From the cell containing the given text, extract its center point as (x, y) coordinate. 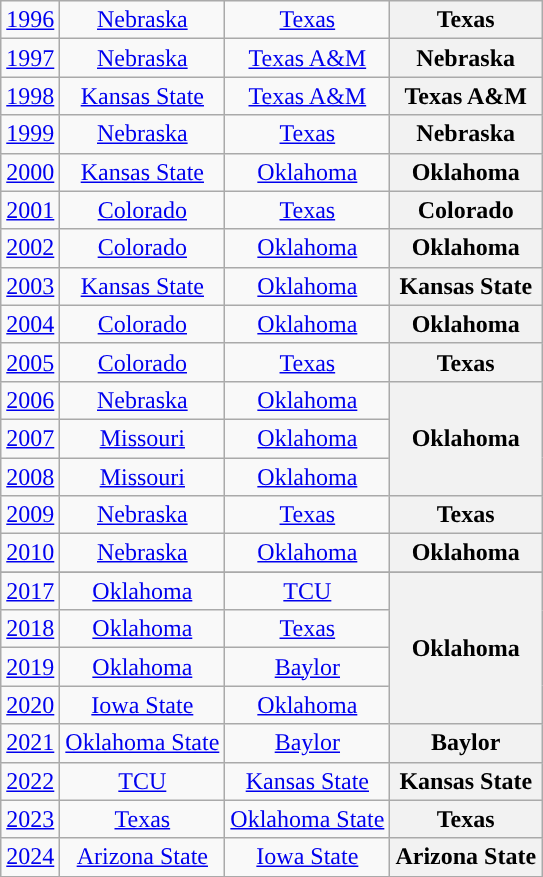
2004 (30, 324)
2021 (30, 743)
2018 (30, 629)
2003 (30, 286)
1999 (30, 134)
1997 (30, 58)
2020 (30, 705)
2009 (30, 515)
2019 (30, 667)
2005 (30, 362)
2001 (30, 210)
1996 (30, 20)
2017 (30, 591)
2010 (30, 553)
2023 (30, 819)
2022 (30, 781)
2002 (30, 248)
2006 (30, 400)
2000 (30, 172)
1998 (30, 96)
2007 (30, 438)
2024 (30, 857)
2008 (30, 477)
